Search for the cell housing the specified text and yield its [x, y] center coordinate. 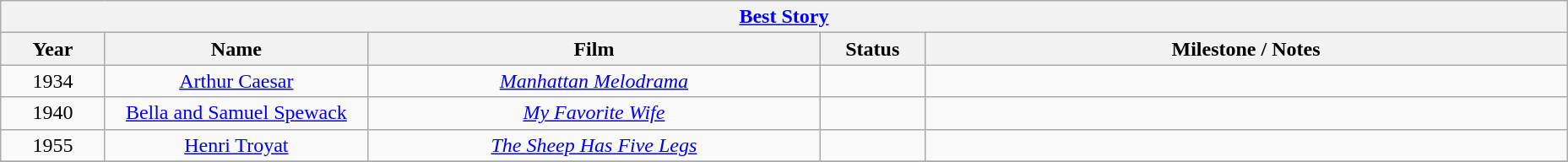
Year [53, 49]
The Sheep Has Five Legs [594, 145]
1955 [53, 145]
Henri Troyat [236, 145]
1940 [53, 113]
Manhattan Melodrama [594, 81]
Bella and Samuel Spewack [236, 113]
Milestone / Notes [1246, 49]
Status [872, 49]
Arthur Caesar [236, 81]
Best Story [784, 17]
1934 [53, 81]
Film [594, 49]
My Favorite Wife [594, 113]
Name [236, 49]
